Detect which cell encompasses the target text, then output its (x, y) center coordinate. 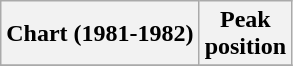
Chart (1981-1982) (100, 34)
Peakposition (245, 34)
